Determine the [x, y] coordinate at the center of the cell enclosing the given text.  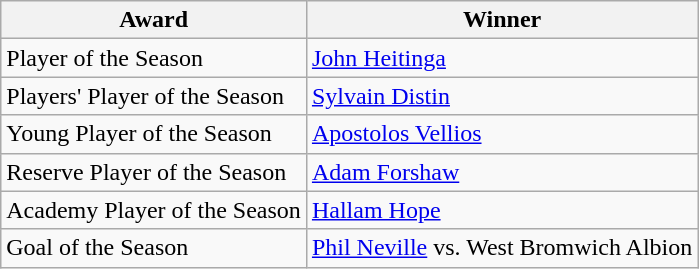
Young Player of the Season [154, 134]
Award [154, 20]
Winner [502, 20]
Reserve Player of the Season [154, 172]
Academy Player of the Season [154, 210]
Goal of the Season [154, 248]
Players' Player of the Season [154, 96]
Apostolos Vellios [502, 134]
John Heitinga [502, 58]
Adam Forshaw [502, 172]
Sylvain Distin [502, 96]
Player of the Season [154, 58]
Hallam Hope [502, 210]
Phil Neville vs. West Bromwich Albion [502, 248]
